From the cell containing the given text, extract its center point as [X, Y] coordinate. 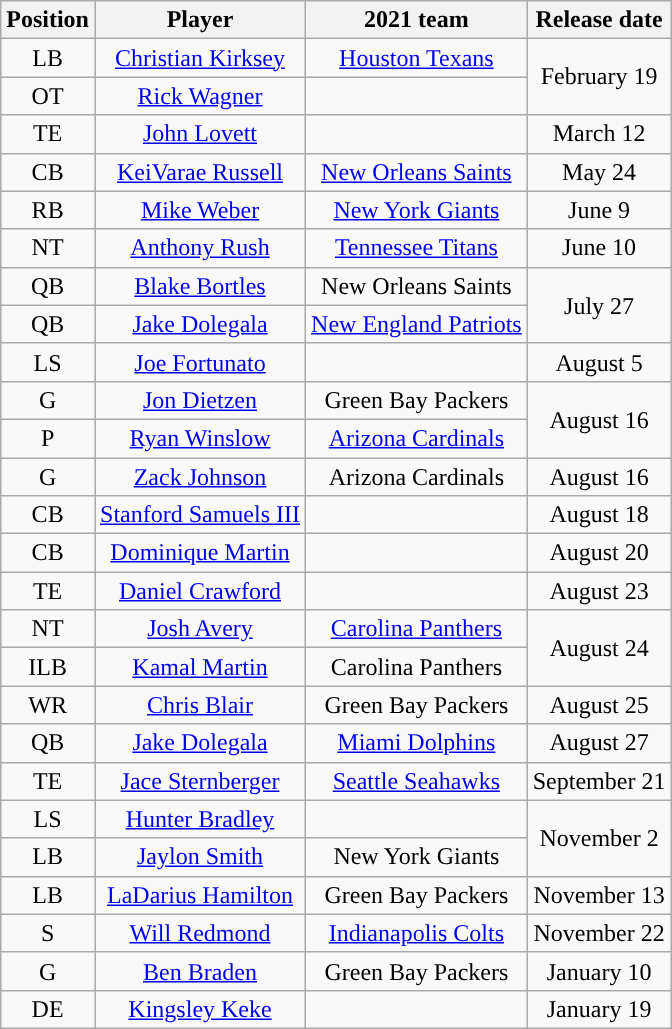
June 10 [599, 248]
Rick Wagner [200, 96]
Ben Braden [200, 971]
John Lovett [200, 134]
Daniel Crawford [200, 591]
New England Patriots [417, 324]
Will Redmond [200, 933]
March 12 [599, 134]
Josh Avery [200, 629]
Seattle Seahawks [417, 781]
August 24 [599, 648]
Ryan Winslow [200, 438]
Anthony Rush [200, 248]
LaDarius Hamilton [200, 895]
June 9 [599, 210]
Mike Weber [200, 210]
Christian Kirksey [200, 58]
ILB [48, 667]
January 19 [599, 1009]
August 18 [599, 515]
May 24 [599, 172]
Blake Bortles [200, 286]
February 19 [599, 77]
September 21 [599, 781]
November 13 [599, 895]
Zack Johnson [200, 477]
July 27 [599, 305]
Jace Sternberger [200, 781]
Position [48, 20]
August 25 [599, 705]
Tennessee Titans [417, 248]
November 2 [599, 838]
August 20 [599, 553]
Indianapolis Colts [417, 933]
DE [48, 1009]
August 27 [599, 743]
WR [48, 705]
August 23 [599, 591]
November 22 [599, 933]
Jaylon Smith [200, 857]
OT [48, 96]
Chris Blair [200, 705]
Jon Dietzen [200, 400]
2021 team [417, 20]
Release date [599, 20]
Miami Dolphins [417, 743]
Stanford Samuels III [200, 515]
Dominique Martin [200, 553]
P [48, 438]
Houston Texans [417, 58]
Hunter Bradley [200, 819]
RB [48, 210]
August 5 [599, 362]
KeiVarae Russell [200, 172]
Player [200, 20]
Kamal Martin [200, 667]
S [48, 933]
January 10 [599, 971]
Kingsley Keke [200, 1009]
Joe Fortunato [200, 362]
